Pinpoint the cell where the given text exists, returning its (X, Y) midpoint coordinate. 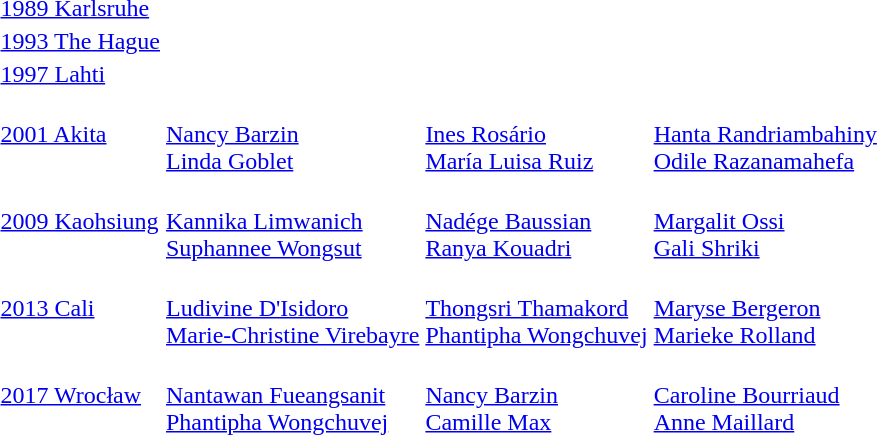
Ines RosárioMaría Luisa Ruiz (536, 134)
Nadége BaussianRanya Kouadri (536, 221)
Kannika LimwanichSuphannee Wongsut (293, 221)
Nancy BarzinLinda Goblet (293, 134)
Ludivine D'IsidoroMarie-Christine Virebayre (293, 308)
Thongsri ThamakordPhantipha Wongchuvej (536, 308)
